Search for the cell housing the specified text and yield its [x, y] center coordinate. 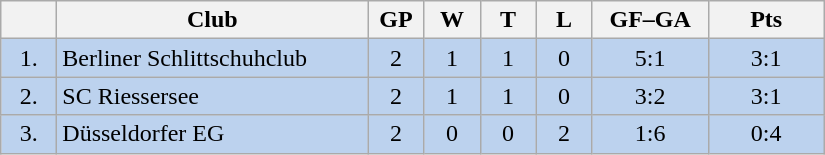
Pts [766, 20]
3. [29, 134]
GP [396, 20]
2. [29, 96]
1:6 [650, 134]
1. [29, 58]
Club [212, 20]
T [508, 20]
GF–GA [650, 20]
5:1 [650, 58]
3:2 [650, 96]
W [452, 20]
L [564, 20]
Berliner Schlittschuhclub [212, 58]
Düsseldorfer EG [212, 134]
SC Riessersee [212, 96]
0:4 [766, 134]
